Return the (X, Y) coordinate for the center point of the cell that contains the specified text.  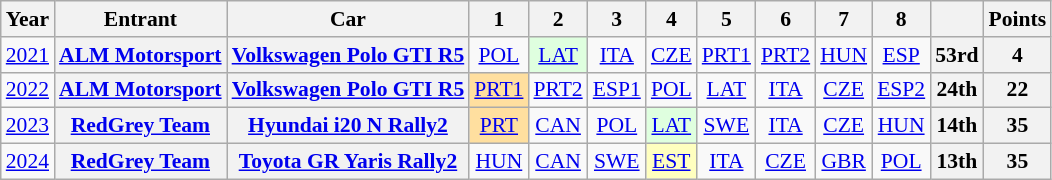
Points (1018, 19)
1 (498, 19)
7 (844, 19)
3 (617, 19)
2022 (28, 90)
22 (1018, 90)
ESP2 (901, 90)
2 (558, 19)
2024 (28, 162)
6 (786, 19)
Entrant (140, 19)
13th (956, 162)
GBR (844, 162)
14th (956, 126)
53rd (956, 55)
Hyundai i20 N Rally2 (348, 126)
24th (956, 90)
EST (672, 162)
ESP (901, 55)
2023 (28, 126)
Year (28, 19)
2021 (28, 55)
5 (726, 19)
PRT (498, 126)
ESP1 (617, 90)
Toyota GR Yaris Rally2 (348, 162)
Car (348, 19)
8 (901, 19)
